Output the (x, y) coordinate of the center of the cell containing the given text.  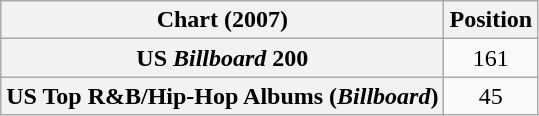
161 (491, 58)
Chart (2007) (222, 20)
45 (491, 96)
Position (491, 20)
US Top R&B/Hip-Hop Albums (Billboard) (222, 96)
US Billboard 200 (222, 58)
